Output the (x, y) coordinate of the center of the cell containing the given text.  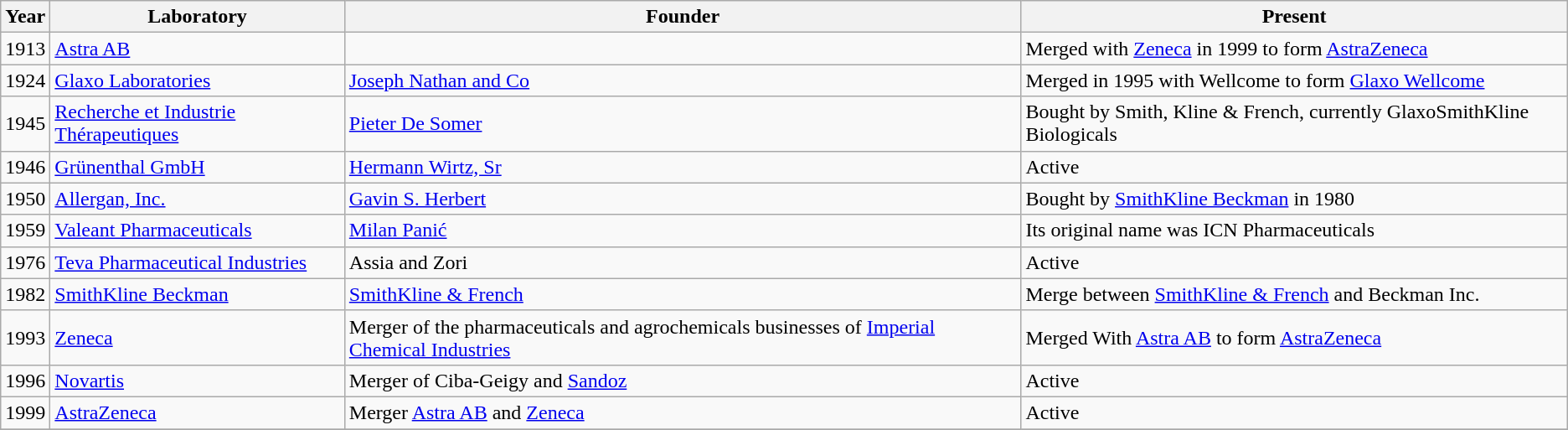
Pieter De Somer (683, 124)
Merger of Ciba-Geigy and Sandoz (683, 381)
Merger Astra AB and Zeneca (683, 412)
Present (1294, 17)
Valeant Pharmaceuticals (198, 231)
SmithKline Beckman (198, 294)
Merge between SmithKline & French and Beckman Inc. (1294, 294)
Milan Panić (683, 231)
1945 (25, 124)
Glaxo Laboratories (198, 80)
Its original name was ICN Pharmaceuticals (1294, 231)
Grünenthal GmbH (198, 167)
Allergan, Inc. (198, 199)
Bought by Smith, Kline & French, currently GlaxoSmithKline Biologicals (1294, 124)
1999 (25, 412)
1982 (25, 294)
Merger of the pharmaceuticals and agrochemicals businesses of Imperial Chemical Industries (683, 337)
1976 (25, 262)
1924 (25, 80)
Merged in 1995 with Wellcome to form Glaxo Wellcome (1294, 80)
Gavin S. Herbert (683, 199)
1959 (25, 231)
Novartis (198, 381)
1950 (25, 199)
1996 (25, 381)
Astra AB (198, 49)
Recherche et Industrie Thérapeutiques (198, 124)
1913 (25, 49)
Merged with Zeneca in 1999 to form AstraZeneca (1294, 49)
AstraZeneca (198, 412)
SmithKline & French (683, 294)
Zeneca (198, 337)
Joseph Nathan and Co (683, 80)
Bought by SmithKline Beckman in 1980 (1294, 199)
Assia and Zori (683, 262)
Laboratory (198, 17)
Hermann Wirtz, Sr (683, 167)
1993 (25, 337)
Merged With Astra AB to form AstraZeneca (1294, 337)
Teva Pharmaceutical Industries (198, 262)
Year (25, 17)
1946 (25, 167)
Founder (683, 17)
